Return the [X, Y] coordinate for the center point of the cell that contains the specified text.  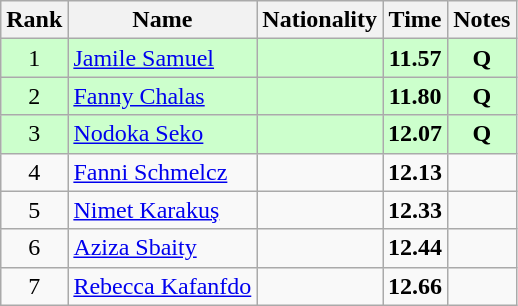
Notes [482, 20]
Name [162, 20]
12.66 [416, 286]
Nodoka Seko [162, 134]
Rebecca Kafanfdo [162, 286]
Fanni Schmelcz [162, 172]
Rank [34, 20]
Time [416, 20]
2 [34, 96]
11.57 [416, 58]
12.13 [416, 172]
Nationality [320, 20]
Aziza Sbaity [162, 248]
12.33 [416, 210]
11.80 [416, 96]
Nimet Karakuş [162, 210]
4 [34, 172]
12.07 [416, 134]
5 [34, 210]
12.44 [416, 248]
Fanny Chalas [162, 96]
7 [34, 286]
6 [34, 248]
1 [34, 58]
Jamile Samuel [162, 58]
3 [34, 134]
